From the cell containing the given text, extract its center point as (x, y) coordinate. 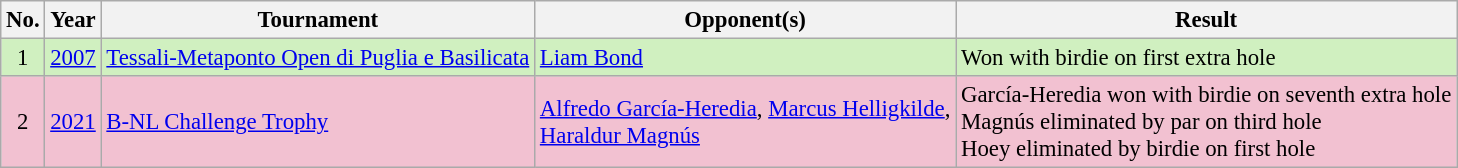
1 (23, 58)
Opponent(s) (746, 20)
Liam Bond (746, 58)
García-Heredia won with birdie on seventh extra holeMagnús eliminated by par on third holeHoey eliminated by birdie on first hole (1206, 122)
Tessali-Metaponto Open di Puglia e Basilicata (318, 58)
Alfredo García-Heredia, Marcus Helligkilde, Haraldur Magnús (746, 122)
Tournament (318, 20)
2007 (73, 58)
No. (23, 20)
2 (23, 122)
Year (73, 20)
Won with birdie on first extra hole (1206, 58)
2021 (73, 122)
B-NL Challenge Trophy (318, 122)
Result (1206, 20)
